Find where the given text appears and provide that cell's center as [x, y] coordinate. 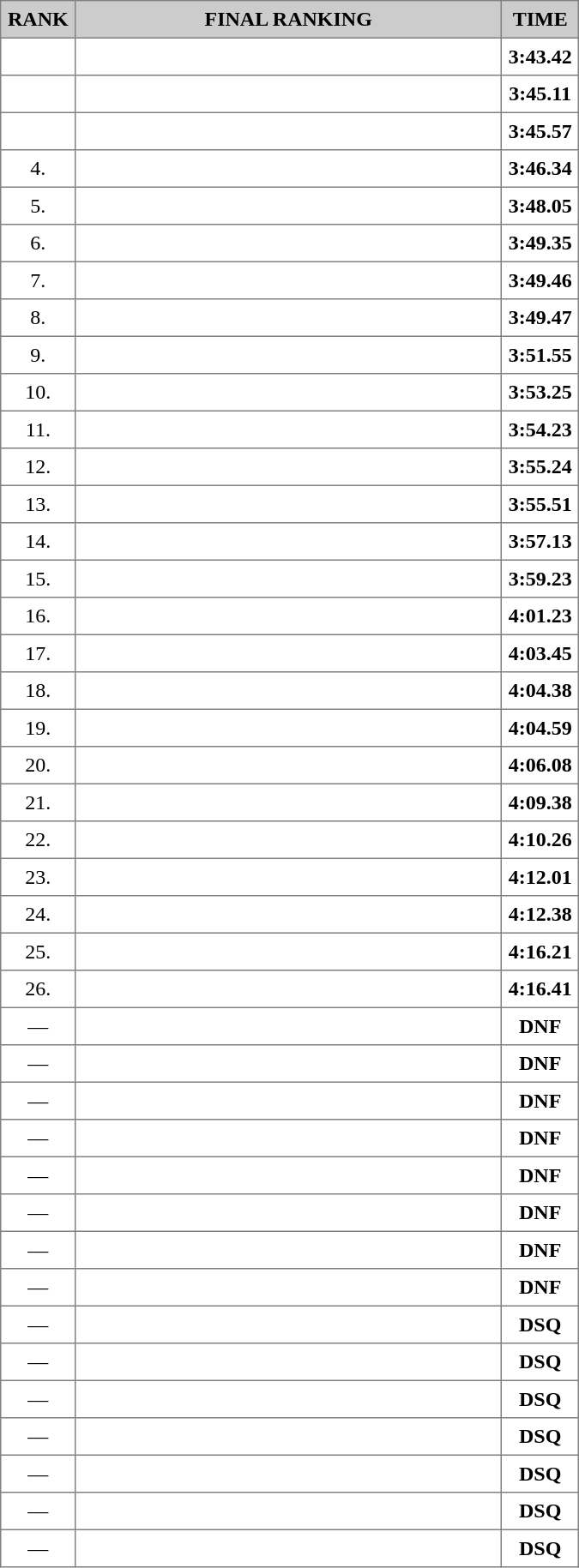
7. [38, 280]
9. [38, 355]
3:46.34 [540, 169]
3:48.05 [540, 206]
25. [38, 952]
12. [38, 467]
3:54.23 [540, 430]
4:12.01 [540, 877]
3:51.55 [540, 355]
23. [38, 877]
3:45.11 [540, 94]
4:06.08 [540, 766]
5. [38, 206]
3:59.23 [540, 579]
21. [38, 802]
4:04.38 [540, 691]
4:04.59 [540, 728]
3:55.51 [540, 504]
RANK [38, 20]
4:01.23 [540, 616]
10. [38, 393]
26. [38, 989]
3:57.13 [540, 542]
14. [38, 542]
6. [38, 243]
3:49.35 [540, 243]
3:55.24 [540, 467]
18. [38, 691]
4:12.38 [540, 915]
20. [38, 766]
4:10.26 [540, 840]
13. [38, 504]
19. [38, 728]
16. [38, 616]
FINAL RANKING [288, 20]
3:45.57 [540, 131]
3:43.42 [540, 57]
15. [38, 579]
8. [38, 318]
4:16.21 [540, 952]
3:49.46 [540, 280]
11. [38, 430]
3:49.47 [540, 318]
4:16.41 [540, 989]
4:09.38 [540, 802]
4:03.45 [540, 653]
3:53.25 [540, 393]
24. [38, 915]
TIME [540, 20]
4. [38, 169]
22. [38, 840]
17. [38, 653]
